Extract the (x, y) coordinate from the center of the cell holding the provided text.  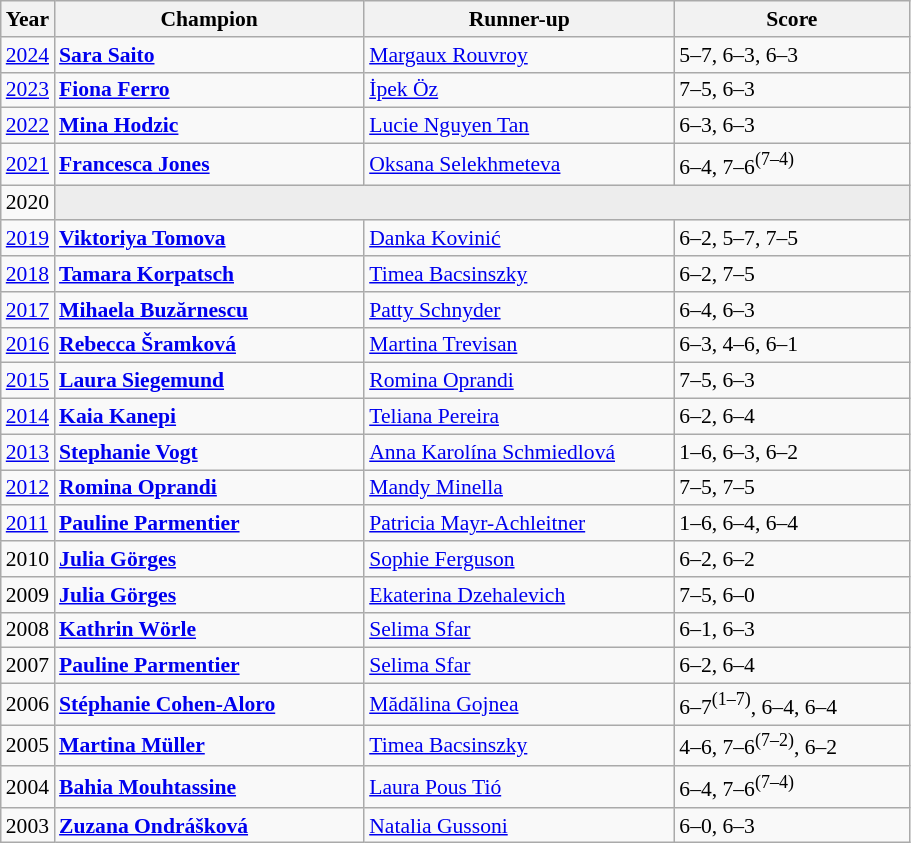
4–6, 7–6(7–2), 6–2 (792, 746)
2020 (28, 203)
Kaia Kanepi (209, 417)
Mihaela Buzărnescu (209, 310)
Tamara Korpatsch (209, 274)
Martina Trevisan (519, 345)
2005 (28, 746)
Sara Saito (209, 55)
6–2, 7–5 (792, 274)
2021 (28, 164)
2023 (28, 90)
Patricia Mayr-Achleitner (519, 524)
Kathrin Wörle (209, 630)
Margaux Rouvroy (519, 55)
Patty Schnyder (519, 310)
Teliana Pereira (519, 417)
2010 (28, 559)
2009 (28, 595)
2022 (28, 126)
Laura Siegemund (209, 381)
6–3, 6–3 (792, 126)
Mădălina Gojnea (519, 704)
6–2, 6–2 (792, 559)
6–1, 6–3 (792, 630)
Anna Karolína Schmiedlová (519, 452)
2019 (28, 239)
2014 (28, 417)
Champion (209, 19)
2013 (28, 452)
Francesca Jones (209, 164)
1–6, 6–4, 6–4 (792, 524)
Score (792, 19)
Oksana Selekhmeteva (519, 164)
Stephanie Vogt (209, 452)
Mina Hodzic (209, 126)
6–7(1–7), 6–4, 6–4 (792, 704)
2004 (28, 786)
Sophie Ferguson (519, 559)
2017 (28, 310)
6–2, 5–7, 7–5 (792, 239)
Runner-up (519, 19)
2006 (28, 704)
2007 (28, 666)
Year (28, 19)
Ekaterina Dzehalevich (519, 595)
Rebecca Šramková (209, 345)
İpek Öz (519, 90)
1–6, 6–3, 6–2 (792, 452)
2016 (28, 345)
7–5, 6–0 (792, 595)
2015 (28, 381)
6–3, 4–6, 6–1 (792, 345)
Danka Kovinić (519, 239)
2018 (28, 274)
2024 (28, 55)
Lucie Nguyen Tan (519, 126)
2011 (28, 524)
2012 (28, 488)
Martina Müller (209, 746)
Viktoriya Tomova (209, 239)
Bahia Mouhtassine (209, 786)
2008 (28, 630)
5–7, 6–3, 6–3 (792, 55)
Laura Pous Tió (519, 786)
7–5, 7–5 (792, 488)
6–4, 6–3 (792, 310)
Mandy Minella (519, 488)
Fiona Ferro (209, 90)
Stéphanie Cohen-Aloro (209, 704)
